Pinpoint the cell where the given text exists, returning its [X, Y] midpoint coordinate. 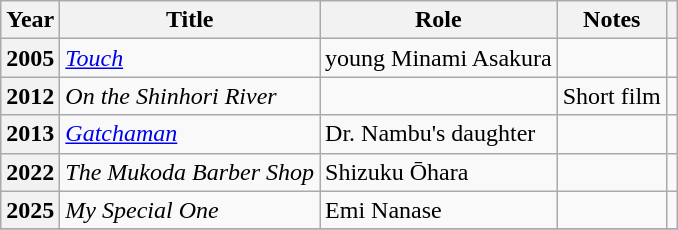
2013 [30, 134]
2005 [30, 58]
Notes [612, 20]
Role [439, 20]
Dr. Nambu's daughter [439, 134]
On the Shinhori River [190, 96]
Shizuku Ōhara [439, 172]
Year [30, 20]
Short film [612, 96]
Title [190, 20]
Emi Nanase [439, 210]
2025 [30, 210]
2012 [30, 96]
Touch [190, 58]
My Special One [190, 210]
The Mukoda Barber Shop [190, 172]
young Minami Asakura [439, 58]
2022 [30, 172]
Gatchaman [190, 134]
